Pinpoint the cell where the given text exists, returning its (X, Y) midpoint coordinate. 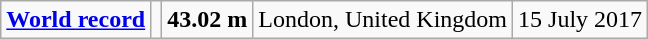
15 July 2017 (580, 20)
London, United Kingdom (383, 20)
43.02 m (208, 20)
World record (76, 20)
